Capture the cell that displays the provided text and extract its (x, y) central coordinate. 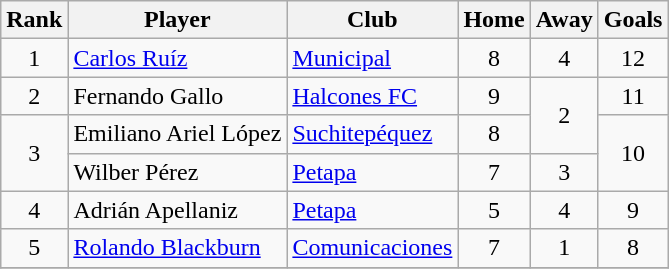
Club (372, 20)
12 (633, 58)
Rolando Blackburn (178, 248)
Away (564, 20)
11 (633, 96)
Goals (633, 20)
Emiliano Ariel López (178, 134)
Municipal (372, 58)
Rank (34, 20)
Wilber Pérez (178, 172)
Player (178, 20)
Home (494, 20)
Carlos Ruíz (178, 58)
Halcones FC (372, 96)
10 (633, 153)
Suchitepéquez (372, 134)
Comunicaciones (372, 248)
Fernando Gallo (178, 96)
Adrián Apellaniz (178, 210)
